Find where the given text appears and provide that cell's center as (x, y) coordinate. 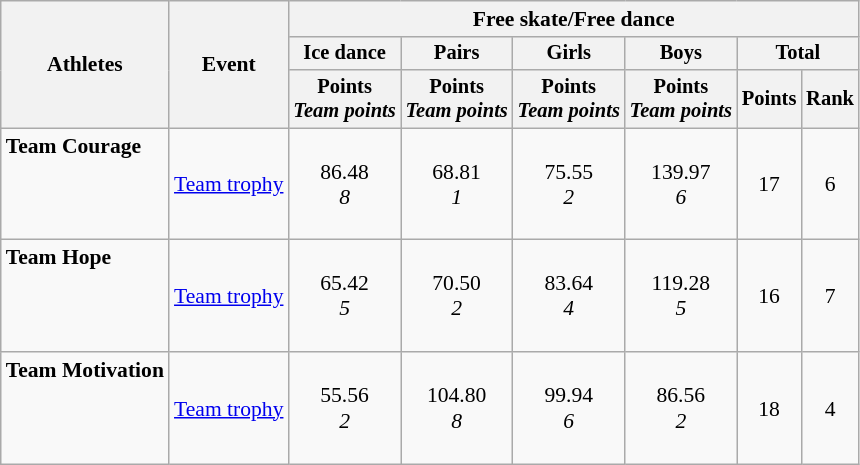
68.811 (457, 184)
104.808 (457, 408)
75.552 (569, 184)
Boys (681, 54)
139.976 (681, 184)
16 (769, 296)
70.502 (457, 296)
Team Motivation (85, 408)
Team Hope (85, 296)
18 (769, 408)
Free skate/Free dance (574, 19)
Team Courage (85, 184)
Pairs (457, 54)
4 (830, 408)
99.946 (569, 408)
55.562 (345, 408)
65.425 (345, 296)
Girls (569, 54)
Points (769, 99)
Total (798, 54)
119.285 (681, 296)
Ice dance (345, 54)
86.488 (345, 184)
86.562 (681, 408)
6 (830, 184)
Event (229, 64)
17 (769, 184)
Athletes (85, 64)
83.644 (569, 296)
Rank (830, 99)
7 (830, 296)
